Extract the [X, Y] coordinate from the center of the cell holding the provided text.  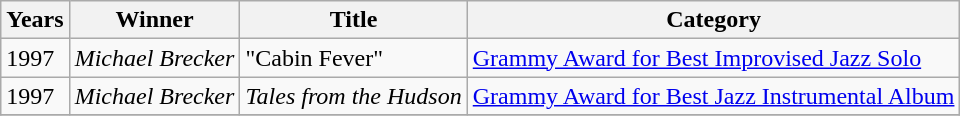
Winner [154, 20]
Category [714, 20]
Tales from the Hudson [354, 96]
Years [35, 20]
"Cabin Fever" [354, 58]
Title [354, 20]
Grammy Award for Best Jazz Instrumental Album [714, 96]
Grammy Award for Best Improvised Jazz Solo [714, 58]
